Locate the cell with the specified text and output its [X, Y] center coordinate. 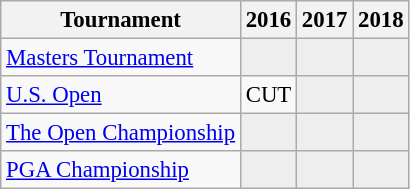
CUT [268, 95]
Masters Tournament [121, 58]
Tournament [121, 20]
2017 [325, 20]
The Open Championship [121, 133]
2016 [268, 20]
2018 [381, 20]
U.S. Open [121, 95]
PGA Championship [121, 170]
